From the cell containing the given text, extract its center point as (X, Y) coordinate. 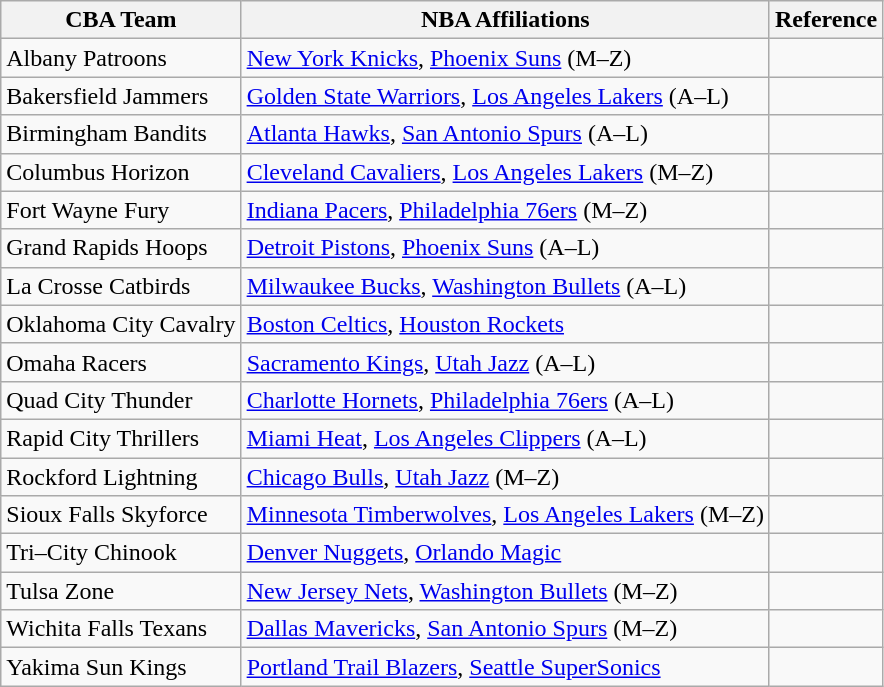
Boston Celtics, Houston Rockets (505, 324)
Grand Rapids Hoops (121, 248)
NBA Affiliations (505, 20)
Omaha Racers (121, 362)
Milwaukee Bucks, Washington Bullets (A–L) (505, 286)
Cleveland Cavaliers, Los Angeles Lakers (M–Z) (505, 172)
Reference (826, 20)
Birmingham Bandits (121, 134)
Quad City Thunder (121, 400)
CBA Team (121, 20)
New York Knicks, Phoenix Suns (M–Z) (505, 58)
Rapid City Thrillers (121, 438)
Bakersfield Jammers (121, 96)
New Jersey Nets, Washington Bullets (M–Z) (505, 591)
Chicago Bulls, Utah Jazz (M–Z) (505, 477)
Columbus Horizon (121, 172)
Yakima Sun Kings (121, 667)
Tulsa Zone (121, 591)
Wichita Falls Texans (121, 629)
Sacramento Kings, Utah Jazz (A–L) (505, 362)
Golden State Warriors, Los Angeles Lakers (A–L) (505, 96)
Miami Heat, Los Angeles Clippers (A–L) (505, 438)
Rockford Lightning (121, 477)
Denver Nuggets, Orlando Magic (505, 553)
Sioux Falls Skyforce (121, 515)
Oklahoma City Cavalry (121, 324)
Albany Patroons (121, 58)
Detroit Pistons, Phoenix Suns (A–L) (505, 248)
Dallas Mavericks, San Antonio Spurs (M–Z) (505, 629)
Indiana Pacers, Philadelphia 76ers (M–Z) (505, 210)
Portland Trail Blazers, Seattle SuperSonics (505, 667)
Atlanta Hawks, San Antonio Spurs (A–L) (505, 134)
La Crosse Catbirds (121, 286)
Minnesota Timberwolves, Los Angeles Lakers (M–Z) (505, 515)
Fort Wayne Fury (121, 210)
Charlotte Hornets, Philadelphia 76ers (A–L) (505, 400)
Tri–City Chinook (121, 553)
